Return the [X, Y] coordinate for the center point of the cell that contains the specified text.  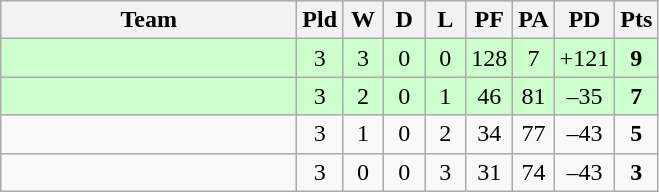
74 [534, 172]
Pts [636, 20]
5 [636, 134]
Pld [320, 20]
31 [490, 172]
Team [149, 20]
46 [490, 96]
PD [584, 20]
D [404, 20]
–35 [584, 96]
9 [636, 58]
77 [534, 134]
+121 [584, 58]
PF [490, 20]
81 [534, 96]
PA [534, 20]
W [364, 20]
128 [490, 58]
34 [490, 134]
L [446, 20]
